Search for the cell housing the specified text and yield its (x, y) center coordinate. 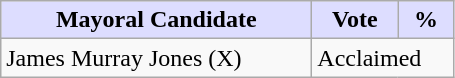
% (426, 20)
Vote (355, 20)
James Murray Jones (X) (156, 58)
Acclaimed (383, 58)
Mayoral Candidate (156, 20)
